Return [x, y] of the center of cell containing provided text 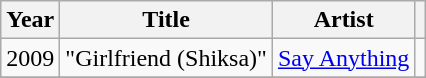
Say Anything [343, 58]
Artist [343, 20]
Year [30, 20]
"Girlfriend (Shiksa)" [166, 58]
2009 [30, 58]
Title [166, 20]
